Detect which cell encompasses the target text, then output its [x, y] center coordinate. 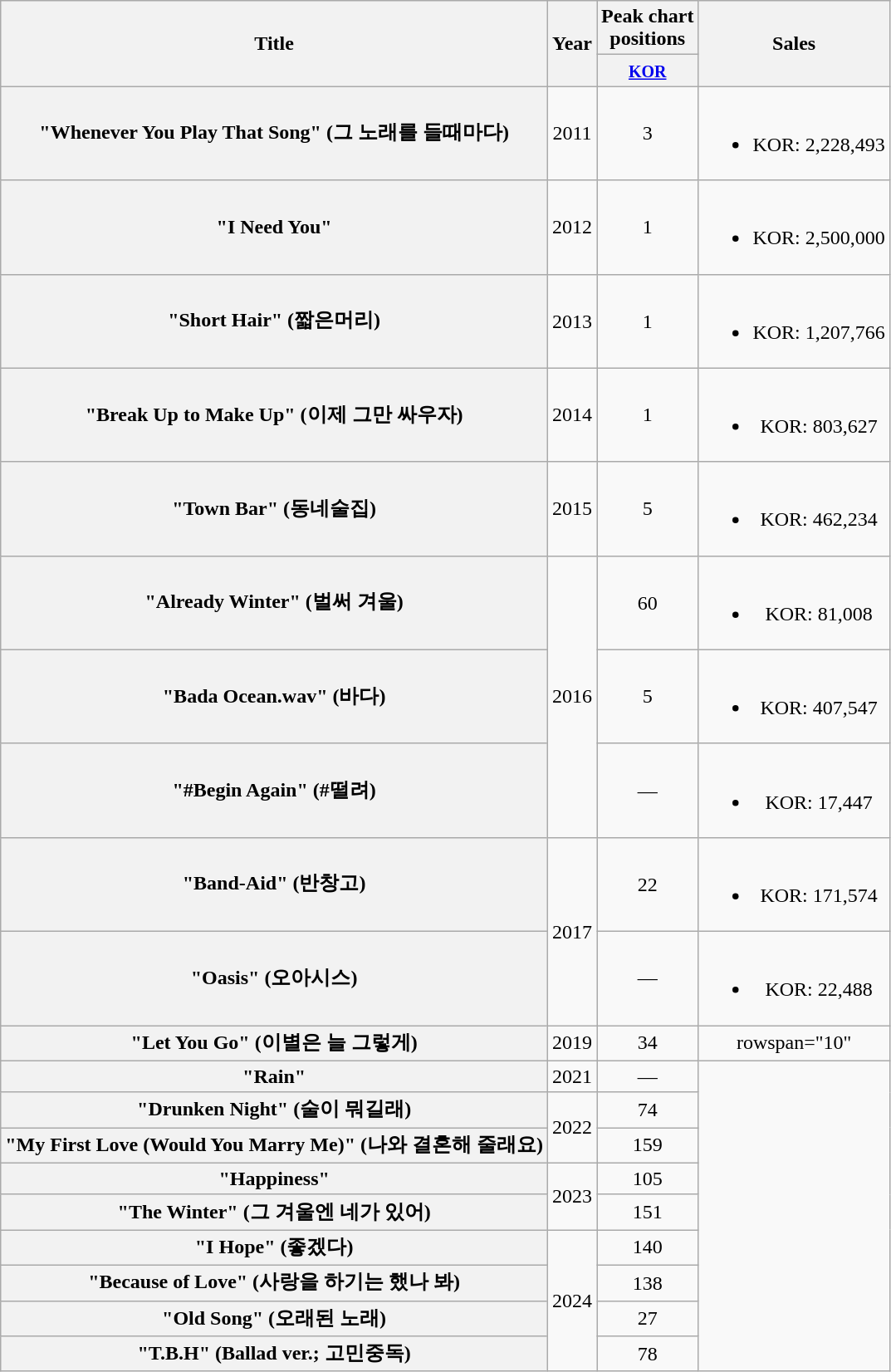
"#Begin Again" (#떨려) [274, 791]
60 [648, 603]
"Break Up to Make Up" (이제 그만 싸우자) [274, 415]
2016 [571, 696]
KOR: 171,574 [794, 884]
Peak chart positions [648, 28]
74 [648, 1110]
2017 [571, 931]
151 [648, 1213]
"My First Love (Would You Marry Me)" (나와 결혼해 줄래요) [274, 1146]
"Drunken Night" (술이 뭐길래) [274, 1110]
KOR: 2,500,000 [794, 228]
"T.B.H" (Ballad ver.; 고민중독) [274, 1354]
KOR: 407,547 [794, 696]
2015 [571, 508]
2022 [571, 1128]
"I Need You" [274, 228]
KOR: 1,207,766 [794, 321]
KOR: 81,008 [794, 603]
2014 [571, 415]
"The Winter" (그 겨울엔 네가 있어) [274, 1213]
"Town Bar" (동네술집) [274, 508]
105 [648, 1178]
2013 [571, 321]
"Band-Aid" (반창고) [274, 884]
27 [648, 1319]
140 [648, 1247]
"Happiness" [274, 1178]
Title [274, 43]
rowspan="10" [794, 1043]
138 [648, 1282]
"Rain" [274, 1076]
Year [571, 43]
"Oasis" (오아시스) [274, 978]
KOR [648, 71]
KOR: 17,447 [794, 791]
78 [648, 1354]
KOR: 803,627 [794, 415]
34 [648, 1043]
"Bada Ocean.wav" (바다) [274, 696]
2023 [571, 1196]
"I Hope" (좋겠다) [274, 1247]
KOR: 2,228,493 [794, 133]
2011 [571, 133]
22 [648, 884]
"Whenever You Play That Song" (그 노래를 들때마다) [274, 133]
3 [648, 133]
"Short Hair" (짧은머리) [274, 321]
"Old Song" (오래된 노래) [274, 1319]
"Already Winter" (벌써 겨울) [274, 603]
KOR: 462,234 [794, 508]
"Because of Love" (사랑을 하기는 했나 봐) [274, 1282]
KOR: 22,488 [794, 978]
2012 [571, 228]
"Let You Go" (이별은 늘 그렇게) [274, 1043]
Sales [794, 43]
159 [648, 1146]
2024 [571, 1301]
2019 [571, 1043]
2021 [571, 1076]
